Search for the cell housing the specified text and yield its (X, Y) center coordinate. 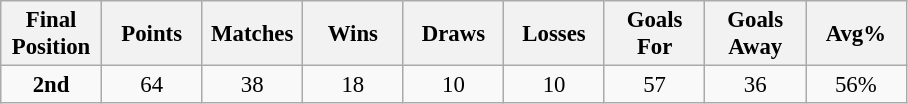
57 (654, 85)
Points (152, 34)
Draws (454, 34)
Avg% (856, 34)
56% (856, 85)
64 (152, 85)
38 (252, 85)
Losses (554, 34)
Final Position (52, 34)
Goals Away (756, 34)
Wins (354, 34)
18 (354, 85)
Goals For (654, 34)
36 (756, 85)
Matches (252, 34)
2nd (52, 85)
